Return [X, Y] of the center of cell containing provided text 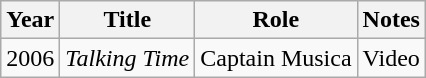
Notes [391, 20]
Title [128, 20]
Talking Time [128, 58]
Captain Musica [276, 58]
2006 [30, 58]
Role [276, 20]
Video [391, 58]
Year [30, 20]
